Capture the cell that displays the provided text and extract its (x, y) central coordinate. 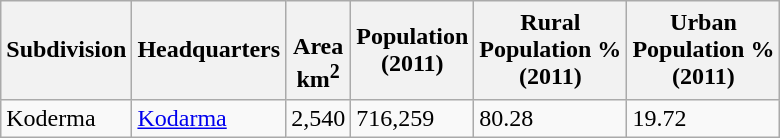
80.28 (550, 118)
2,540 (318, 118)
RuralPopulation %(2011) (550, 50)
Kodarma (209, 118)
Areakm2 (318, 50)
716,259 (412, 118)
Headquarters (209, 50)
19.72 (704, 118)
Subdivision (66, 50)
Urban Population % (2011) (704, 50)
Koderma (66, 118)
Population(2011) (412, 50)
